Locate the cell with the specified text and output its (x, y) center coordinate. 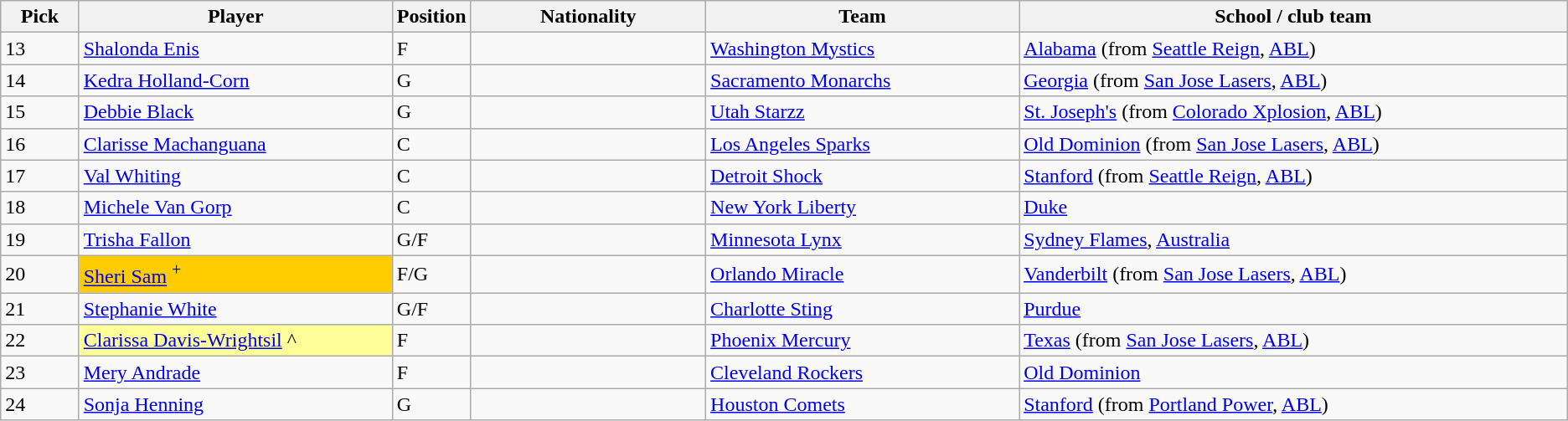
Charlotte Sting (863, 309)
Clarisse Machanguana (235, 144)
Orlando Miracle (863, 275)
School / club team (1293, 17)
17 (40, 176)
Georgia (from San Jose Lasers, ABL) (1293, 80)
St. Joseph's (from Colorado Xplosion, ABL) (1293, 112)
Kedra Holland-Corn (235, 80)
24 (40, 404)
Vanderbilt (from San Jose Lasers, ABL) (1293, 275)
18 (40, 208)
Alabama (from Seattle Reign, ABL) (1293, 49)
Position (431, 17)
Phoenix Mercury (863, 341)
Los Angeles Sparks (863, 144)
New York Liberty (863, 208)
Mery Andrade (235, 372)
Old Dominion (from San Jose Lasers, ABL) (1293, 144)
Duke (1293, 208)
Debbie Black (235, 112)
Michele Van Gorp (235, 208)
Stanford (from Seattle Reign, ABL) (1293, 176)
Detroit Shock (863, 176)
20 (40, 275)
16 (40, 144)
Purdue (1293, 309)
Minnesota Lynx (863, 239)
Stephanie White (235, 309)
Washington Mystics (863, 49)
Trisha Fallon (235, 239)
Utah Starzz (863, 112)
Sydney Flames, Australia (1293, 239)
Team (863, 17)
Cleveland Rockers (863, 372)
Sonja Henning (235, 404)
19 (40, 239)
Clarissa Davis-Wrightsil ^ (235, 341)
Player (235, 17)
Val Whiting (235, 176)
Stanford (from Portland Power, ABL) (1293, 404)
Houston Comets (863, 404)
21 (40, 309)
23 (40, 372)
Old Dominion (1293, 372)
Shalonda Enis (235, 49)
13 (40, 49)
14 (40, 80)
Texas (from San Jose Lasers, ABL) (1293, 341)
Pick (40, 17)
F/G (431, 275)
15 (40, 112)
Nationality (588, 17)
Sacramento Monarchs (863, 80)
22 (40, 341)
Sheri Sam + (235, 275)
